Search for the cell housing the specified text and yield its (X, Y) center coordinate. 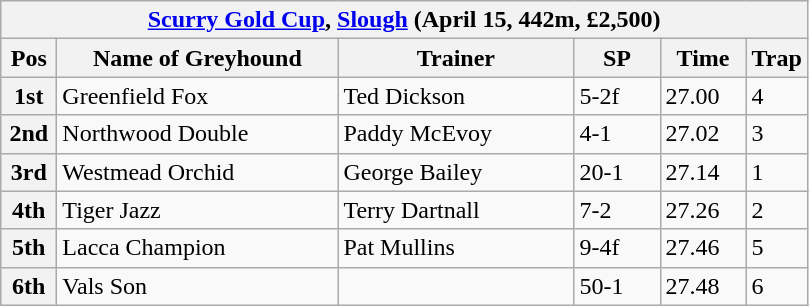
27.00 (703, 96)
Vals Son (198, 286)
Tiger Jazz (198, 210)
27.48 (703, 286)
4-1 (617, 134)
4th (29, 210)
Westmead Orchid (198, 172)
5th (29, 248)
27.02 (703, 134)
7-2 (617, 210)
4 (776, 96)
Pat Mullins (456, 248)
Pos (29, 58)
20-1 (617, 172)
6 (776, 286)
6th (29, 286)
27.14 (703, 172)
Time (703, 58)
50-1 (617, 286)
1st (29, 96)
5 (776, 248)
Greenfield Fox (198, 96)
Northwood Double (198, 134)
2 (776, 210)
27.46 (703, 248)
5-2f (617, 96)
George Bailey (456, 172)
Ted Dickson (456, 96)
1 (776, 172)
Terry Dartnall (456, 210)
Paddy McEvoy (456, 134)
3rd (29, 172)
SP (617, 58)
2nd (29, 134)
Trainer (456, 58)
Name of Greyhound (198, 58)
Trap (776, 58)
Lacca Champion (198, 248)
27.26 (703, 210)
Scurry Gold Cup, Slough (April 15, 442m, £2,500) (404, 20)
9-4f (617, 248)
3 (776, 134)
